Determine the (x, y) coordinate at the center of the cell enclosing the given text.  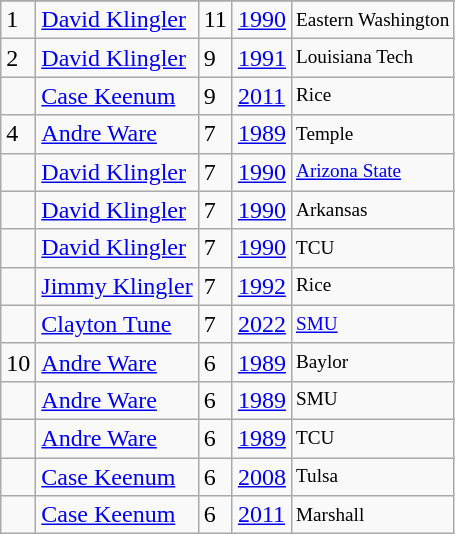
1992 (262, 286)
Jimmy Klingler (117, 286)
Eastern Washington (372, 20)
1991 (262, 58)
Temple (372, 134)
Tulsa (372, 477)
Clayton Tune (117, 324)
11 (215, 20)
Arizona State (372, 172)
10 (18, 362)
2008 (262, 477)
Marshall (372, 515)
Louisiana Tech (372, 58)
1 (18, 20)
2 (18, 58)
Arkansas (372, 210)
4 (18, 134)
Baylor (372, 362)
2022 (262, 324)
